Identify which cell holds the provided text, then report its [X, Y] central coordinate. 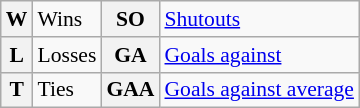
Goals against average [259, 90]
Losses [66, 55]
Goals against [259, 55]
Shutouts [259, 19]
T [17, 90]
GAA [130, 90]
W [17, 19]
GA [130, 55]
L [17, 55]
Wins [66, 19]
SO [130, 19]
Ties [66, 90]
